Pinpoint the cell where the given text exists, returning its [x, y] midpoint coordinate. 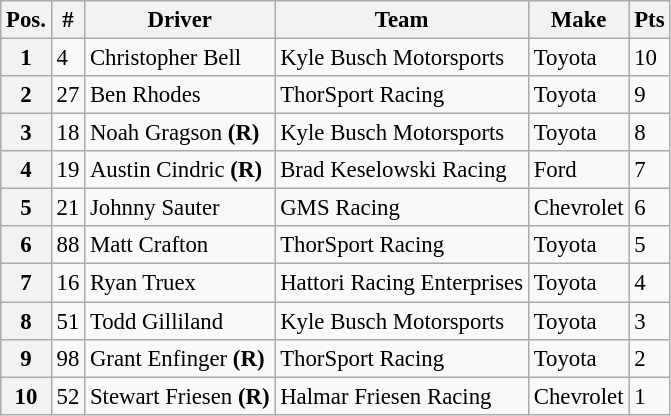
Todd Gilliland [180, 321]
Hattori Racing Enterprises [402, 283]
# [68, 20]
Johnny Sauter [180, 208]
Halmar Friesen Racing [402, 396]
16 [68, 283]
Team [402, 20]
Ryan Truex [180, 283]
19 [68, 170]
88 [68, 245]
27 [68, 95]
Ford [578, 170]
51 [68, 321]
Driver [180, 20]
Ben Rhodes [180, 95]
Grant Enfinger (R) [180, 358]
GMS Racing [402, 208]
Austin Cindric (R) [180, 170]
Stewart Friesen (R) [180, 396]
98 [68, 358]
Pos. [26, 20]
Make [578, 20]
Brad Keselowski Racing [402, 170]
Matt Crafton [180, 245]
Christopher Bell [180, 58]
21 [68, 208]
52 [68, 396]
18 [68, 133]
Noah Gragson (R) [180, 133]
Pts [650, 20]
